Capture the cell that displays the provided text and extract its [X, Y] central coordinate. 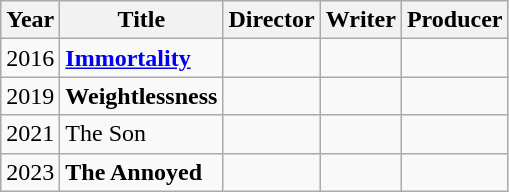
2019 [30, 96]
The Annoyed [142, 172]
Weightlessness [142, 96]
2023 [30, 172]
Writer [360, 20]
Director [272, 20]
Immortality [142, 58]
2016 [30, 58]
The Son [142, 134]
Title [142, 20]
Producer [454, 20]
2021 [30, 134]
Year [30, 20]
